Search for the cell housing the specified text and yield its (X, Y) center coordinate. 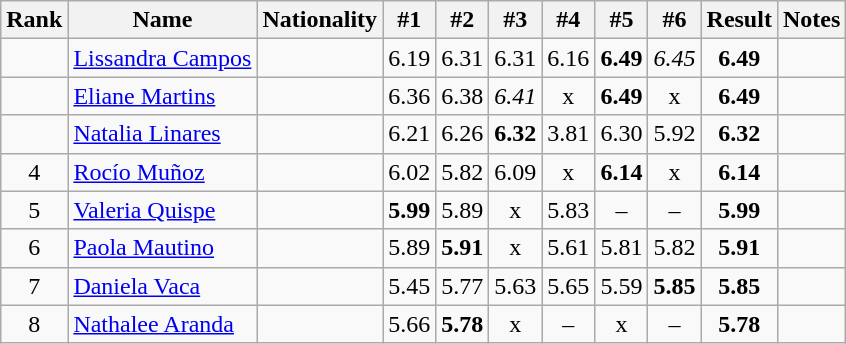
Paola Mautino (162, 248)
5.59 (622, 286)
#3 (516, 20)
5.45 (410, 286)
5.66 (410, 324)
6.19 (410, 58)
6.16 (568, 58)
3.81 (568, 134)
#5 (622, 20)
Daniela Vaca (162, 286)
6.30 (622, 134)
6 (34, 248)
5.61 (568, 248)
5.63 (516, 286)
7 (34, 286)
Lissandra Campos (162, 58)
6.02 (410, 172)
6.21 (410, 134)
#6 (674, 20)
6.41 (516, 96)
6.09 (516, 172)
6.36 (410, 96)
5.81 (622, 248)
Result (739, 20)
6.26 (462, 134)
8 (34, 324)
5.65 (568, 286)
5.77 (462, 286)
#1 (410, 20)
Natalia Linares (162, 134)
Notes (811, 20)
5.92 (674, 134)
Rocío Muñoz (162, 172)
6.45 (674, 58)
Valeria Quispe (162, 210)
4 (34, 172)
Rank (34, 20)
Nationality (320, 20)
#2 (462, 20)
6.38 (462, 96)
#4 (568, 20)
5 (34, 210)
Nathalee Aranda (162, 324)
Name (162, 20)
5.83 (568, 210)
Eliane Martins (162, 96)
